Provide the [x, y] coordinate of the cell's center where the given text is located.  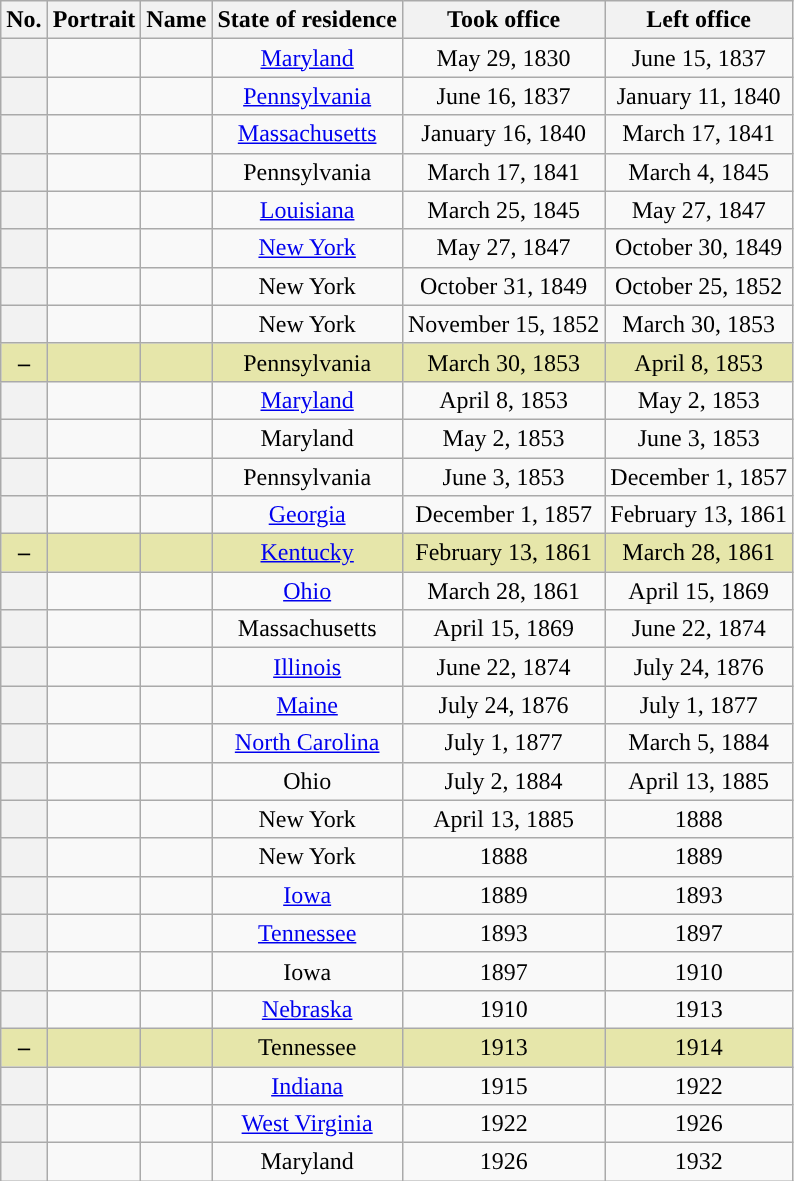
Louisiana [308, 210]
Maine [308, 705]
October 25, 1852 [699, 286]
July 2, 1884 [503, 781]
1932 [699, 1162]
Portrait [94, 20]
1915 [503, 1085]
March 25, 1845 [503, 210]
March 4, 1845 [699, 172]
Kentucky [308, 553]
Nebraska [308, 1009]
Georgia [308, 515]
June 16, 1837 [503, 96]
January 16, 1840 [503, 134]
Indiana [308, 1085]
Name [176, 20]
October 31, 1849 [503, 286]
January 11, 1840 [699, 96]
Left office [699, 20]
State of residence [308, 20]
No. [24, 20]
May 29, 1830 [503, 58]
1914 [699, 1047]
March 5, 1884 [699, 743]
October 30, 1849 [699, 248]
Illinois [308, 667]
Took office [503, 20]
North Carolina [308, 743]
November 15, 1852 [503, 324]
West Virginia [308, 1124]
June 15, 1837 [699, 58]
